Output the [x, y] coordinate of the center of the cell containing the given text.  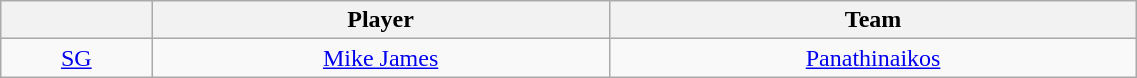
Panathinaikos [873, 58]
Player [380, 20]
Team [873, 20]
SG [76, 58]
Mike James [380, 58]
